For the text-containing cell, return its midpoint in (X, Y) coordinate format. 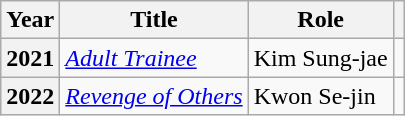
Adult Trainee (154, 58)
Kim Sung-jae (320, 58)
Kwon Se-jin (320, 96)
2021 (30, 58)
2022 (30, 96)
Year (30, 20)
Role (320, 20)
Title (154, 20)
Revenge of Others (154, 96)
